Extract the (x, y) coordinate from the center of the cell holding the provided text.  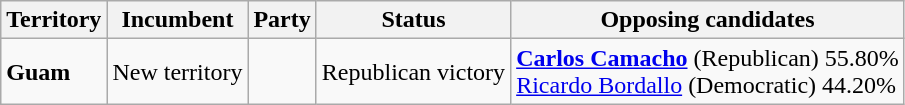
Carlos Camacho (Republican) 55.80%Ricardo Bordallo (Democratic) 44.20% (708, 72)
Opposing candidates (708, 20)
Status (413, 20)
Guam (54, 72)
Republican victory (413, 72)
Incumbent (178, 20)
New territory (178, 72)
Party (282, 20)
Territory (54, 20)
